For the text-containing cell, return its midpoint in [x, y] coordinate format. 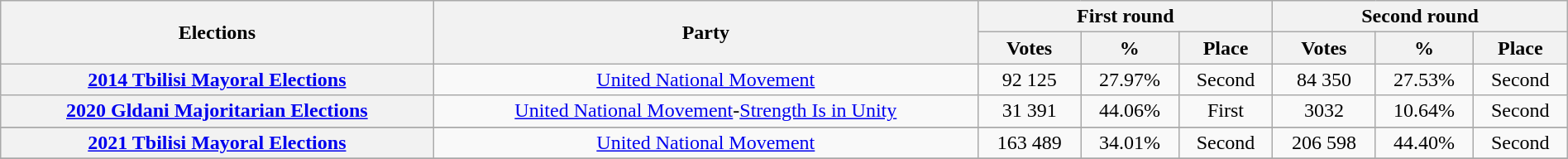
2021 Tbilisi Mayoral Elections [217, 142]
2014 Tbilisi Mayoral Elections [217, 79]
First round [1126, 17]
84 350 [1324, 79]
44.06% [1130, 111]
Party [706, 32]
27.97% [1130, 79]
34.01% [1130, 142]
27.53% [1424, 79]
Elections [217, 32]
92 125 [1030, 79]
10.64% [1424, 111]
Second round [1420, 17]
United National Movement-Strength Is in Unity [706, 111]
2020 Gldani Majoritarian Elections [217, 111]
3032 [1324, 111]
First [1226, 111]
206 598 [1324, 142]
31 391 [1030, 111]
44.40% [1424, 142]
163 489 [1030, 142]
